Identify which cell holds the provided text, then report its (X, Y) central coordinate. 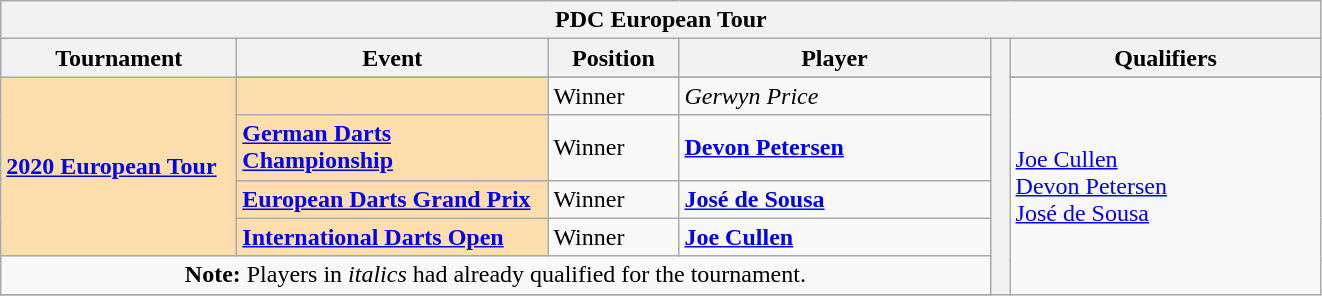
Joe Cullen (834, 237)
2020 European Tour (119, 166)
Qualifiers (1166, 58)
European Darts Grand Prix (392, 199)
International Darts Open (392, 237)
Position (614, 58)
Note: Players in italics had already qualified for the tournament. (496, 275)
PDC European Tour (661, 20)
Tournament (119, 58)
Devon Petersen (834, 148)
Player (834, 58)
Joe Cullen Devon Petersen José de Sousa (1166, 186)
Event (392, 58)
Gerwyn Price (834, 96)
José de Sousa (834, 199)
German Darts Championship (392, 148)
